Scan for the cell matching the given text and deliver its [x, y] coordinate at center. 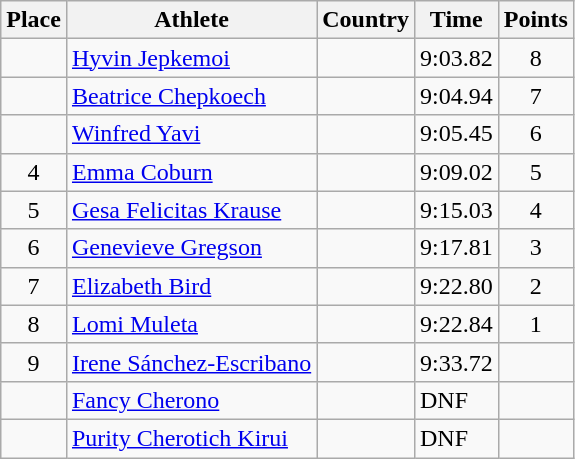
Lomi Muleta [191, 324]
1 [536, 324]
9:05.45 [456, 134]
Emma Coburn [191, 172]
Hyvin Jepkemoi [191, 58]
9:22.84 [456, 324]
9:22.80 [456, 286]
2 [536, 286]
Elizabeth Bird [191, 286]
Genevieve Gregson [191, 248]
Winfred Yavi [191, 134]
Points [536, 20]
Country [366, 20]
Fancy Cherono [191, 400]
9:15.03 [456, 210]
Place [34, 20]
Purity Cherotich Kirui [191, 438]
9:33.72 [456, 362]
9 [34, 362]
9:09.02 [456, 172]
9:04.94 [456, 96]
Beatrice Chepkoech [191, 96]
Gesa Felicitas Krause [191, 210]
Athlete [191, 20]
Time [456, 20]
9:17.81 [456, 248]
3 [536, 248]
Irene Sánchez-Escribano [191, 362]
9:03.82 [456, 58]
